Return the (X, Y) coordinate for the center point of the cell that contains the specified text.  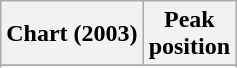
Peakposition (189, 34)
Chart (2003) (72, 34)
